Scan for the cell matching the given text and deliver its [x, y] coordinate at center. 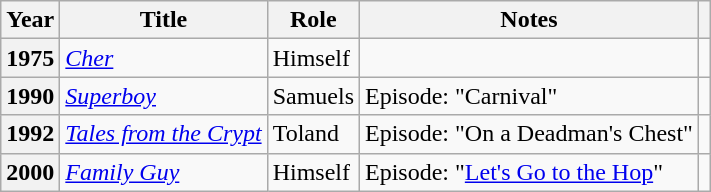
Role [313, 20]
1992 [30, 134]
Cher [164, 58]
Family Guy [164, 172]
Episode: "On a Deadman's Chest" [530, 134]
Title [164, 20]
Episode: "Let's Go to the Hop" [530, 172]
Toland [313, 134]
Episode: "Carnival" [530, 96]
1975 [30, 58]
Superboy [164, 96]
Tales from the Crypt [164, 134]
Samuels [313, 96]
1990 [30, 96]
Year [30, 20]
Notes [530, 20]
2000 [30, 172]
